Capture the cell that displays the provided text and extract its (X, Y) central coordinate. 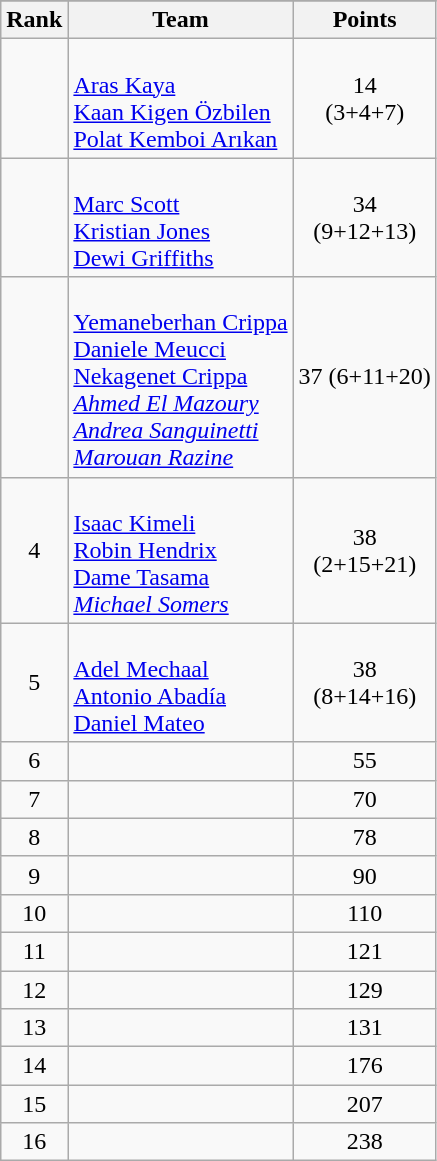
110 (364, 913)
131 (364, 1028)
176 (364, 1066)
Points (364, 20)
16 (34, 1142)
14(3+4+7) (364, 98)
129 (364, 989)
121 (364, 951)
238 (364, 1142)
Team (180, 20)
Adel MechaalAntonio AbadíaDaniel Mateo (180, 682)
Yemaneberhan CrippaDaniele MeucciNekagenet CrippaAhmed El MazouryAndrea SanguinettiMarouan Razine (180, 377)
13 (34, 1028)
15 (34, 1104)
9 (34, 875)
4 (34, 550)
90 (364, 875)
38(8+14+16) (364, 682)
Isaac KimeliRobin HendrixDame TasamaMichael Somers (180, 550)
207 (364, 1104)
78 (364, 837)
10 (34, 913)
11 (34, 951)
Aras KayaKaan Kigen ÖzbilenPolat Kemboi Arıkan (180, 98)
Rank (34, 20)
5 (34, 682)
12 (34, 989)
6 (34, 761)
38(2+15+21) (364, 550)
55 (364, 761)
70 (364, 799)
8 (34, 837)
37 (6+11+20) (364, 377)
34(9+12+13) (364, 218)
14 (34, 1066)
Marc ScottKristian JonesDewi Griffiths (180, 218)
7 (34, 799)
